Detect which cell encompasses the target text, then output its (x, y) center coordinate. 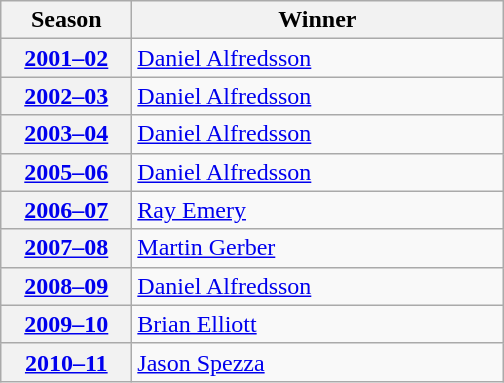
2001–02 (66, 58)
Brian Elliott (318, 324)
2009–10 (66, 324)
2005–06 (66, 172)
Jason Spezza (318, 362)
2003–04 (66, 134)
Winner (318, 20)
2008–09 (66, 286)
Ray Emery (318, 210)
2002–03 (66, 96)
2007–08 (66, 248)
2006–07 (66, 210)
Season (66, 20)
Martin Gerber (318, 248)
2010–11 (66, 362)
